Return the [x, y] coordinate for the center point of the cell that contains the specified text.  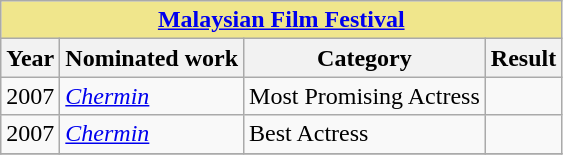
Result [523, 58]
Nominated work [152, 58]
Best Actress [365, 134]
Year [30, 58]
Category [365, 58]
Malaysian Film Festival [282, 20]
Most Promising Actress [365, 96]
